Detect which cell encompasses the target text, then output its [X, Y] center coordinate. 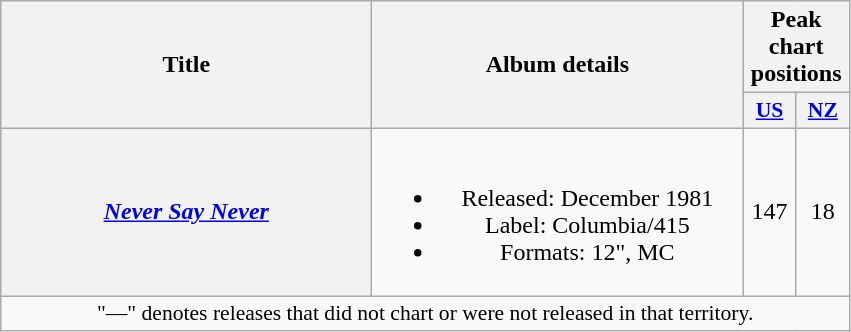
Released: December 1981Label: Columbia/415Formats: 12", MC [558, 212]
18 [822, 212]
Peak chart positions [796, 47]
"—" denotes releases that did not chart or were not released in that territory. [426, 314]
Never Say Never [186, 212]
147 [770, 212]
NZ [822, 111]
Title [186, 65]
US [770, 111]
Album details [558, 65]
